Find where the given text appears and provide that cell's center as (x, y) coordinate. 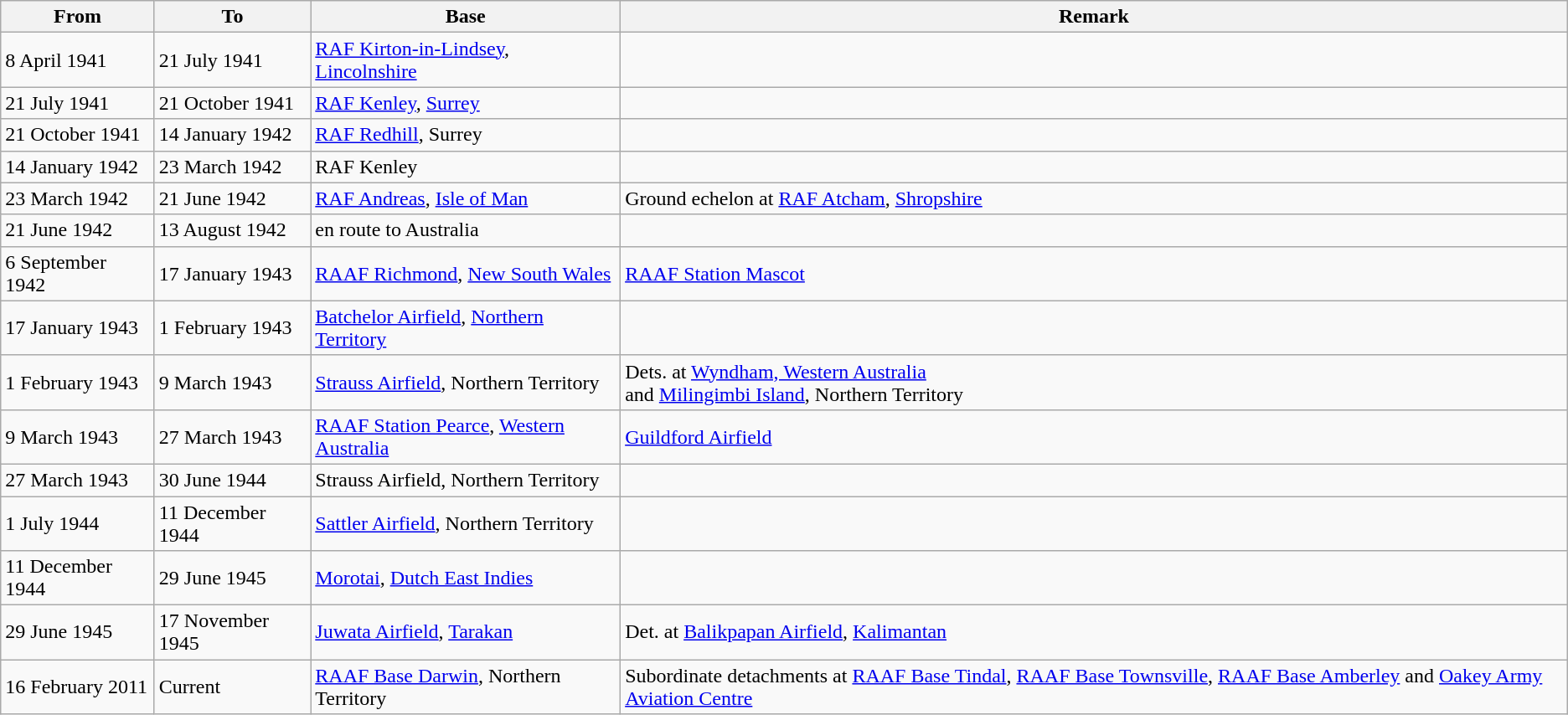
Det. at Balikpapan Airfield, Kalimantan (1094, 633)
Current (233, 687)
30 June 1944 (233, 480)
1 July 1944 (78, 522)
RAAF Station Pearce, Western Australia (466, 437)
16 February 2011 (78, 687)
RAAF Richmond, New South Wales (466, 273)
6 September 1942 (78, 273)
RAF Kenley, Surrey (466, 103)
RAAF Base Darwin, Northern Territory (466, 687)
17 November 1945 (233, 633)
13 August 1942 (233, 230)
RAF Kenley (466, 167)
RAAF Station Mascot (1094, 273)
Sattler Airfield, Northern Territory (466, 522)
Base (466, 17)
Dets. at Wyndham, Western Australia and Milingimbi Island, Northern Territory (1094, 382)
RAF Andreas, Isle of Man (466, 198)
RAF Kirton-in-Lindsey, Lincolnshire (466, 60)
Guildford Airfield (1094, 437)
en route to Australia (466, 230)
To (233, 17)
From (78, 17)
Morotai, Dutch East Indies (466, 578)
Subordinate detachments at RAAF Base Tindal, RAAF Base Townsville, RAAF Base Amberley and Oakey Army Aviation Centre (1094, 687)
Juwata Airfield, Tarakan (466, 633)
RAF Redhill, Surrey (466, 135)
Ground echelon at RAF Atcham, Shropshire (1094, 198)
Remark (1094, 17)
Batchelor Airfield, Northern Territory (466, 328)
8 April 1941 (78, 60)
